Output the (x, y) coordinate of the center of the cell containing the given text.  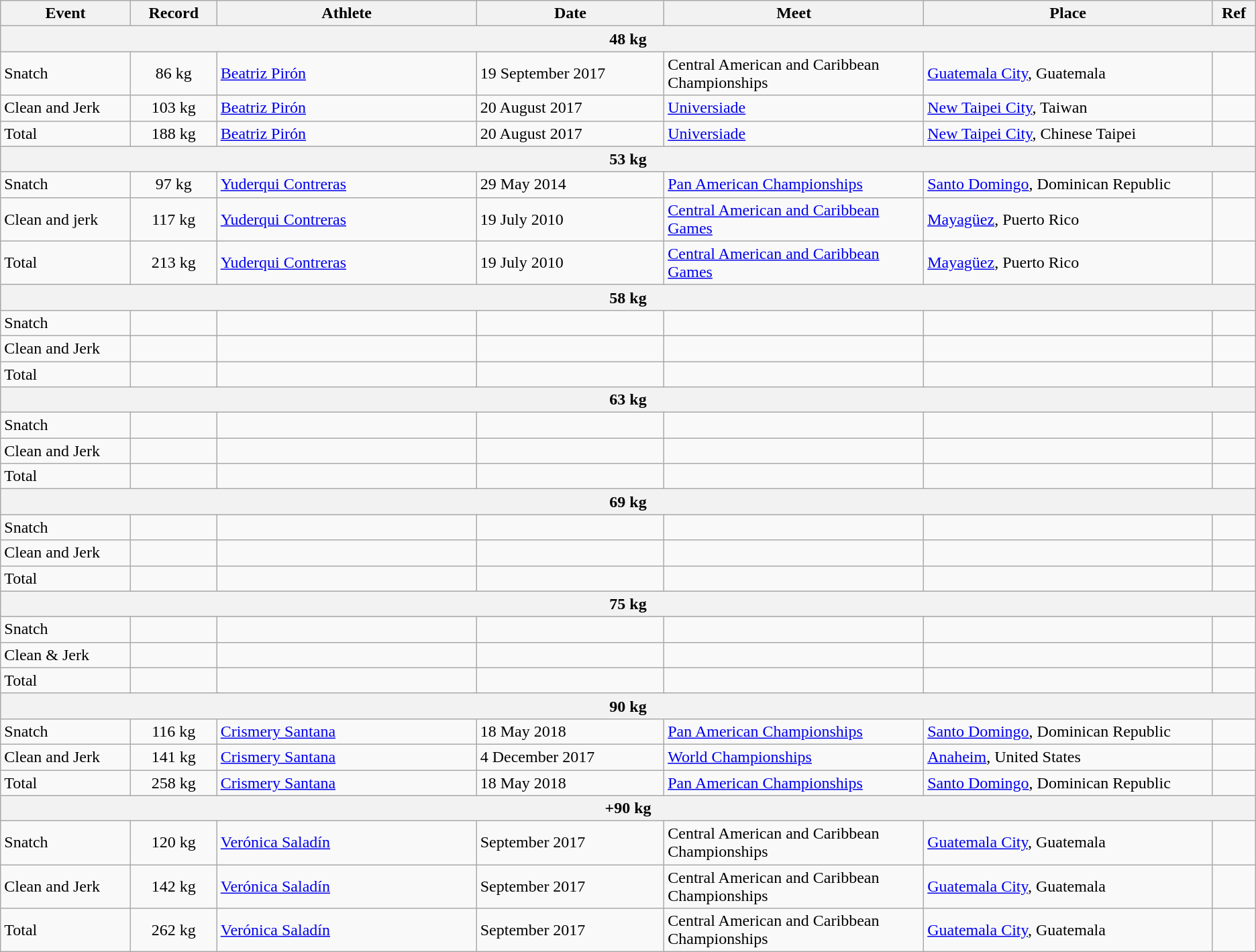
90 kg (628, 706)
75 kg (628, 604)
New Taipei City, Taiwan (1068, 108)
World Championships (794, 757)
Anaheim, United States (1068, 757)
Record (173, 13)
63 kg (628, 400)
258 kg (173, 783)
97 kg (173, 184)
103 kg (173, 108)
58 kg (628, 297)
29 May 2014 (570, 184)
117 kg (173, 219)
53 kg (628, 159)
142 kg (173, 887)
262 kg (173, 930)
Place (1068, 13)
4 December 2017 (570, 757)
Event (66, 13)
Clean & Jerk (66, 655)
+90 kg (628, 808)
19 September 2017 (570, 74)
Ref (1235, 13)
48 kg (628, 39)
213 kg (173, 263)
188 kg (173, 134)
86 kg (173, 74)
69 kg (628, 502)
Athlete (346, 13)
Meet (794, 13)
New Taipei City, Chinese Taipei (1068, 134)
116 kg (173, 731)
Date (570, 13)
Clean and jerk (66, 219)
120 kg (173, 843)
141 kg (173, 757)
